Identify which cell holds the provided text, then report its (x, y) central coordinate. 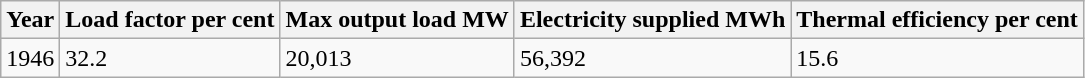
32.2 (170, 58)
1946 (30, 58)
Thermal efficiency per cent (938, 20)
Load factor per cent (170, 20)
20,013 (397, 58)
56,392 (652, 58)
Max output load MW (397, 20)
Year (30, 20)
15.6 (938, 58)
Electricity supplied MWh (652, 20)
